Return the [X, Y] coordinate for the center point of the cell that contains the specified text.  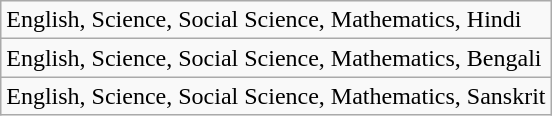
English, Science, Social Science, Mathematics, Bengali [276, 58]
English, Science, Social Science, Mathematics, Hindi [276, 20]
English, Science, Social Science, Mathematics, Sanskrit [276, 96]
